Scan for the cell matching the given text and deliver its (X, Y) coordinate at center. 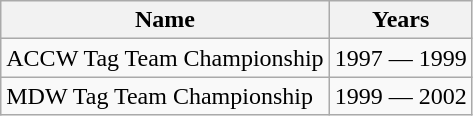
ACCW Tag Team Championship (165, 58)
Name (165, 20)
Years (400, 20)
MDW Tag Team Championship (165, 96)
1997 — 1999 (400, 58)
1999 — 2002 (400, 96)
